Return (x, y) of the center of cell containing provided text 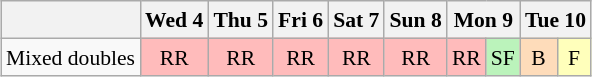
Sat 7 (356, 20)
SF (503, 56)
Mon 9 (484, 20)
Wed 4 (174, 20)
Fri 6 (300, 20)
Mixed doubles (70, 56)
Sun 8 (415, 20)
Thu 5 (240, 20)
F (574, 56)
Tue 10 (556, 20)
B (538, 56)
